Search for the cell housing the specified text and yield its (x, y) center coordinate. 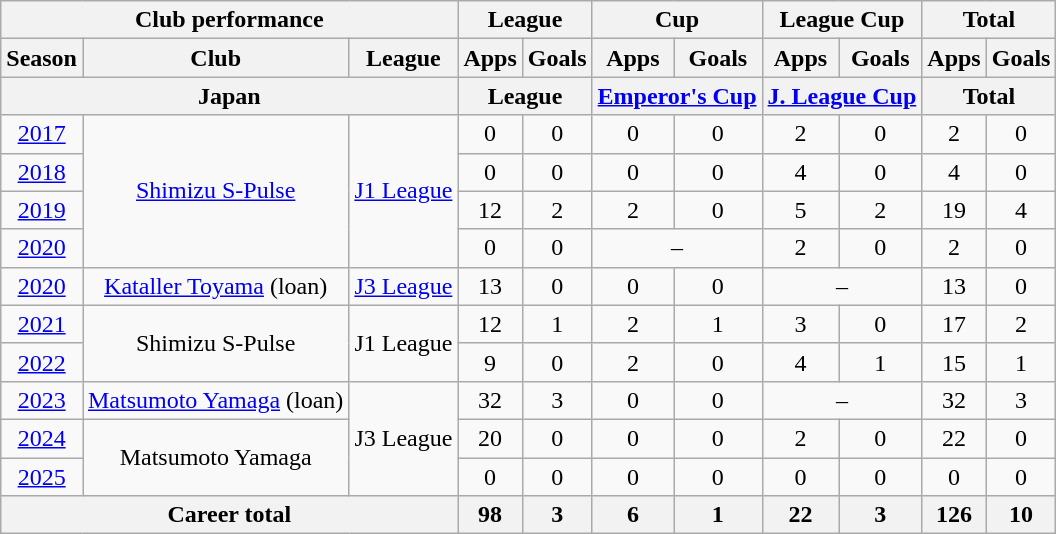
League Cup (842, 20)
J. League Cup (842, 96)
2022 (42, 362)
Kataller Toyama (loan) (215, 286)
2024 (42, 438)
Japan (230, 96)
Matsumoto Yamaga (215, 457)
Club performance (230, 20)
2017 (42, 134)
Club (215, 58)
6 (633, 515)
17 (954, 324)
10 (1021, 515)
19 (954, 210)
126 (954, 515)
9 (490, 362)
Season (42, 58)
2019 (42, 210)
15 (954, 362)
Matsumoto Yamaga (loan) (215, 400)
2021 (42, 324)
2018 (42, 172)
Emperor's Cup (677, 96)
Cup (677, 20)
20 (490, 438)
2025 (42, 477)
Career total (230, 515)
98 (490, 515)
2023 (42, 400)
5 (800, 210)
